Detect which cell encompasses the target text, then output its [X, Y] center coordinate. 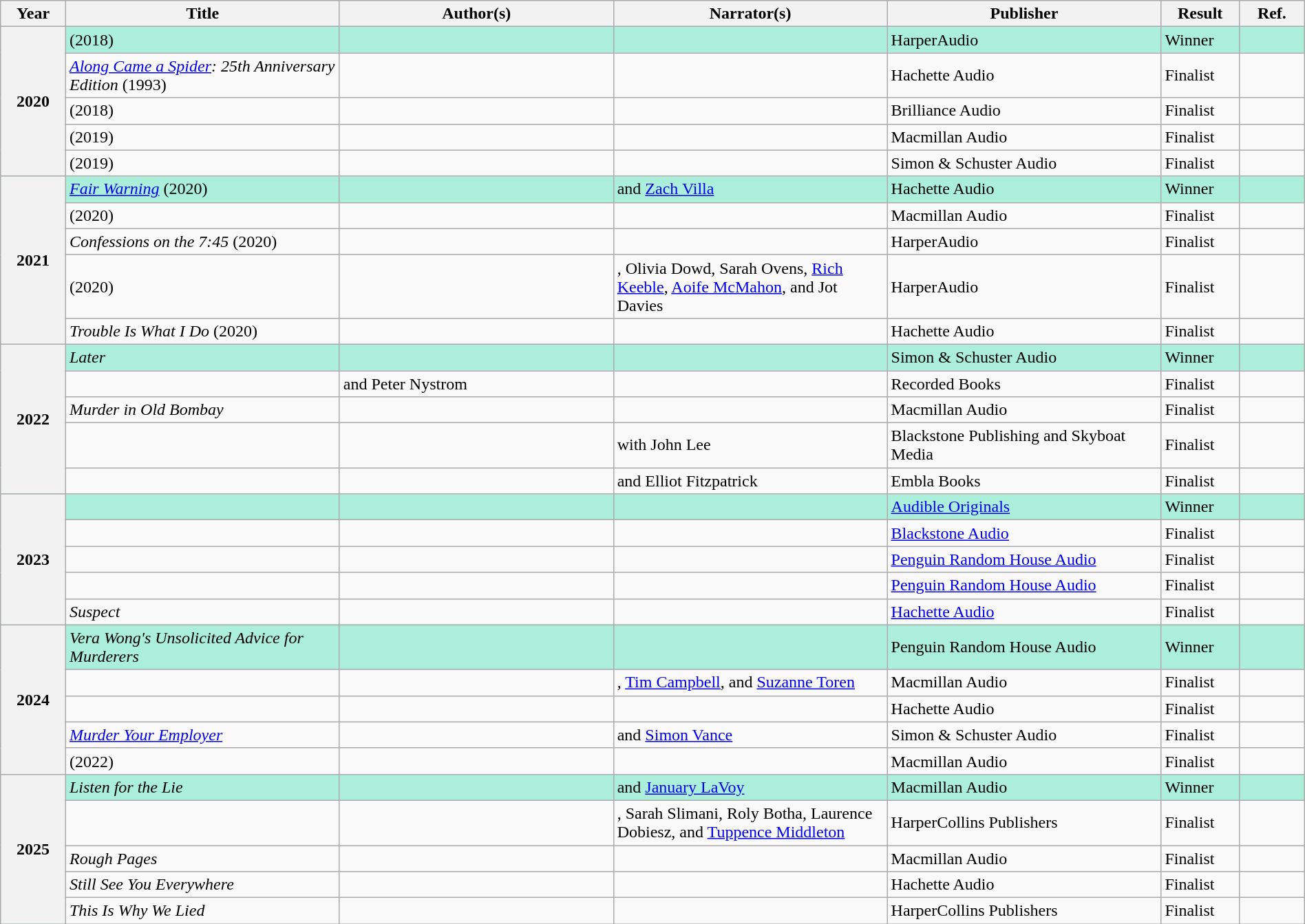
Title [202, 14]
Murder in Old Bombay [202, 410]
2020 [33, 102]
Suspect [202, 612]
Later [202, 357]
, Olivia Dowd, Sarah Ovens, Rich Keeble, Aoife McMahon, and Jot Davies [750, 286]
Vera Wong's Unsolicited Advice for Murderers [202, 647]
, Tim Campbell, and Suzanne Toren [750, 683]
Confessions on the 7:45 (2020) [202, 241]
and January LaVoy [750, 787]
and Elliot Fitzpatrick [750, 481]
2023 [33, 559]
Embla Books [1024, 481]
Brilliance Audio [1024, 111]
Author(s) [476, 14]
, Sarah Slimani, Roly Botha, Laurence Dobiesz, and Tuppence Middleton [750, 823]
Result [1200, 14]
Narrator(s) [750, 14]
This Is Why We Lied [202, 911]
Publisher [1024, 14]
Year [33, 14]
with John Lee [750, 446]
Along Came a Spider: 25th Anniversary Edition (1993) [202, 76]
and Simon Vance [750, 735]
Murder Your Employer [202, 735]
Still See You Everywhere [202, 885]
2024 [33, 699]
and Peter Nystrom [476, 383]
Listen for the Lie [202, 787]
Trouble Is What I Do (2020) [202, 331]
2021 [33, 260]
Blackstone Audio [1024, 533]
and Zach Villa [750, 189]
Audible Originals [1024, 507]
Fair Warning (2020) [202, 189]
Ref. [1272, 14]
Recorded Books [1024, 383]
(2022) [202, 761]
Blackstone Publishing and Skyboat Media [1024, 446]
2022 [33, 418]
Rough Pages [202, 858]
2025 [33, 849]
